Detect which cell encompasses the target text, then output its [X, Y] center coordinate. 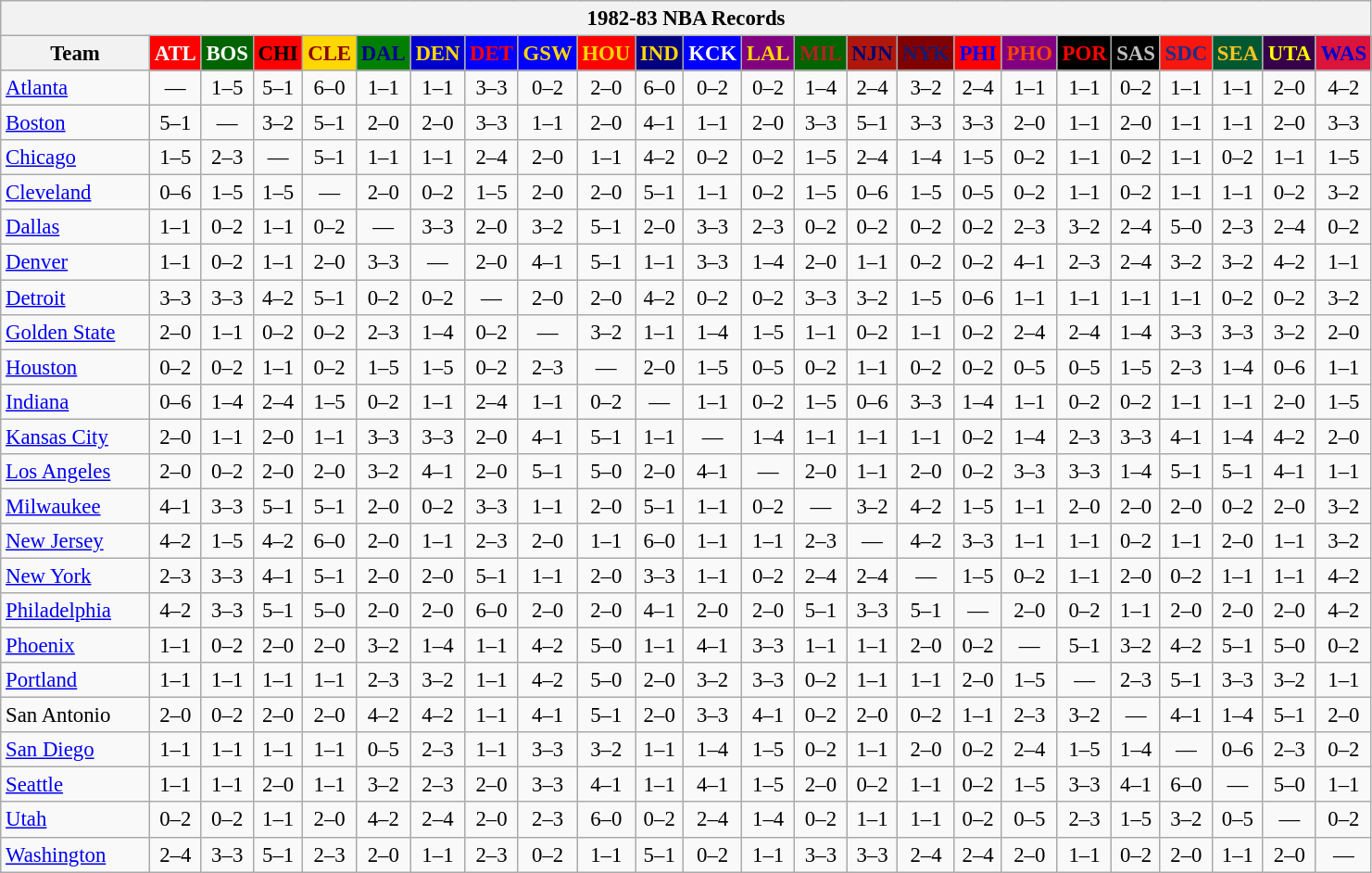
Detroit [76, 297]
IND [660, 54]
Philadelphia [76, 611]
Utah [76, 820]
Golden State [76, 332]
Cleveland [76, 193]
San Antonio [76, 715]
Washington [76, 854]
HOU [606, 54]
Team [76, 54]
New York [76, 576]
SDC [1186, 54]
New Jersey [76, 541]
DAL [384, 54]
SEA [1238, 54]
LAL [767, 54]
CLE [330, 54]
Atlanta [76, 88]
CHI [278, 54]
KCK [713, 54]
Kansas City [76, 436]
DET [491, 54]
Milwaukee [76, 506]
NYK [926, 54]
PHO [1029, 54]
Boston [76, 123]
NJN [873, 54]
DEN [437, 54]
Portland [76, 680]
UTA [1290, 54]
PHI [978, 54]
Los Angeles [76, 472]
Dallas [76, 227]
SAS [1136, 54]
Houston [76, 367]
Indiana [76, 401]
ATL [175, 54]
BOS [227, 54]
WAS [1343, 54]
Denver [76, 262]
Seattle [76, 785]
MIL [821, 54]
San Diego [76, 750]
GSW [548, 54]
1982-83 NBA Records [686, 19]
POR [1084, 54]
Phoenix [76, 646]
Chicago [76, 158]
